Locate the cell with the specified text and output its (x, y) center coordinate. 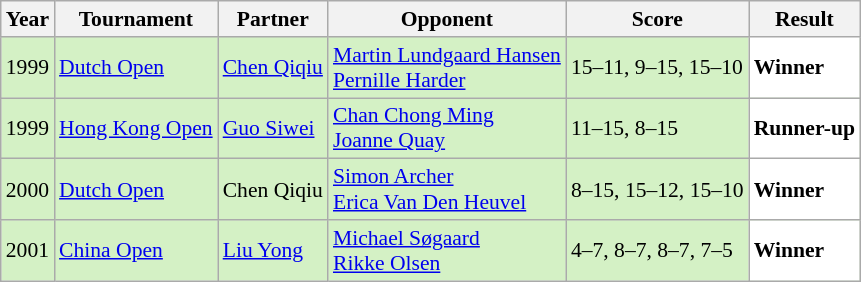
Martin Lundgaard Hansen Pernille Harder (447, 68)
Tournament (136, 19)
11–15, 8–15 (658, 128)
China Open (136, 250)
8–15, 15–12, 15–10 (658, 190)
2001 (28, 250)
Result (804, 19)
2000 (28, 190)
Score (658, 19)
Simon Archer Erica Van Den Heuvel (447, 190)
15–11, 9–15, 15–10 (658, 68)
Liu Yong (273, 250)
Partner (273, 19)
Michael Søgaard Rikke Olsen (447, 250)
4–7, 8–7, 8–7, 7–5 (658, 250)
Chan Chong Ming Joanne Quay (447, 128)
Opponent (447, 19)
Guo Siwei (273, 128)
Year (28, 19)
Hong Kong Open (136, 128)
Runner-up (804, 128)
